Return [x, y] of the center of cell containing provided text 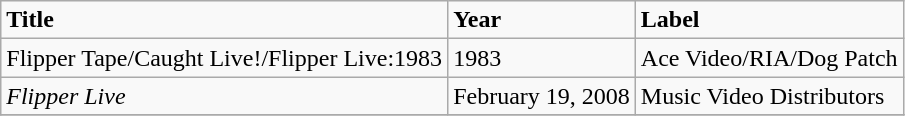
Title [224, 20]
1983 [542, 58]
Label [769, 20]
February 19, 2008 [542, 96]
Music Video Distributors [769, 96]
Flipper Tape/Caught Live!/Flipper Live:1983 [224, 58]
Flipper Live [224, 96]
Year [542, 20]
Ace Video/RIA/Dog Patch [769, 58]
